Scan for the cell matching the given text and deliver its (x, y) coordinate at center. 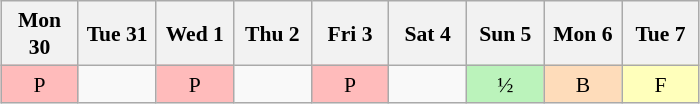
Tue 7 (661, 33)
Fri 3 (350, 33)
½ (505, 84)
B (583, 84)
Mon 30 (40, 33)
Mon 6 (583, 33)
Wed 1 (195, 33)
Sat 4 (428, 33)
Thu 2 (273, 33)
F (661, 84)
Tue 31 (117, 33)
Sun 5 (505, 33)
